Determine the [X, Y] coordinate at the center of the cell enclosing the given text.  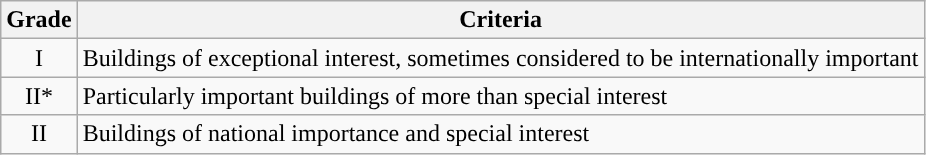
II [39, 134]
Buildings of exceptional interest, sometimes considered to be internationally important [500, 58]
Particularly important buildings of more than special interest [500, 96]
II* [39, 96]
Grade [39, 20]
I [39, 58]
Buildings of national importance and special interest [500, 134]
Criteria [500, 20]
